Scan for the cell matching the given text and deliver its (x, y) coordinate at center. 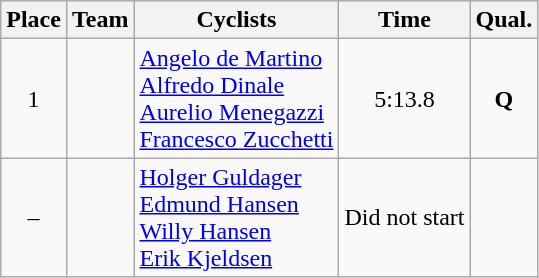
Place (34, 20)
Team (100, 20)
1 (34, 98)
Angelo de Martino Alfredo Dinale Aurelio Menegazzi Francesco Zucchetti (236, 98)
Did not start (404, 218)
Time (404, 20)
– (34, 218)
5:13.8 (404, 98)
Holger Guldager Edmund Hansen Willy Hansen Erik Kjeldsen (236, 218)
Cyclists (236, 20)
Q (504, 98)
Qual. (504, 20)
